Extract the (x, y) coordinate from the center of the cell holding the provided text.  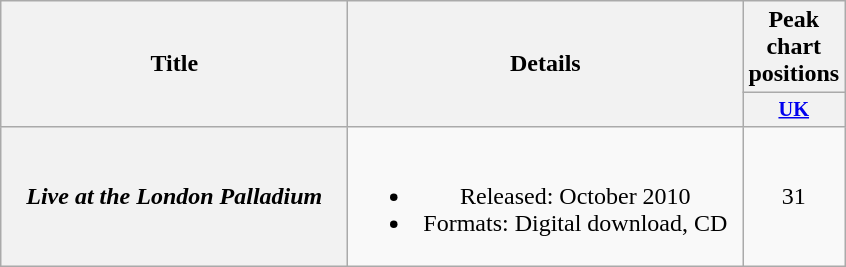
UK (794, 110)
Live at the London Palladium (174, 196)
Details (546, 64)
Released: October 2010Formats: Digital download, CD (546, 196)
Title (174, 64)
31 (794, 196)
Peak chart positions (794, 47)
